Provide the [X, Y] coordinate of the cell's center where the given text is located.  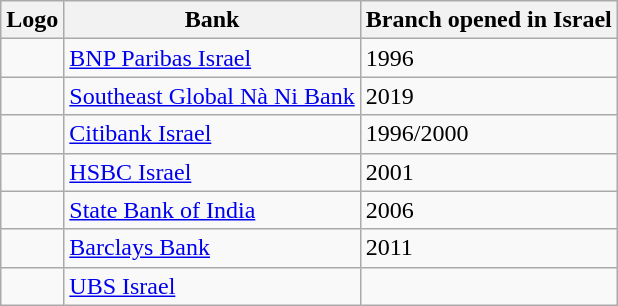
Barclays Bank [212, 248]
2011 [488, 248]
UBS Israel [212, 286]
1996/2000 [488, 134]
2001 [488, 172]
Logo [32, 20]
State Bank of India [212, 210]
2019 [488, 96]
Citibank Israel [212, 134]
Branch opened in Israel [488, 20]
2006 [488, 210]
Southeast Global Nà Ni Bank [212, 96]
HSBC Israel [212, 172]
1996 [488, 58]
BNP Paribas Israel [212, 58]
Bank [212, 20]
